Return the [x, y] coordinate for the center point of the cell that contains the specified text.  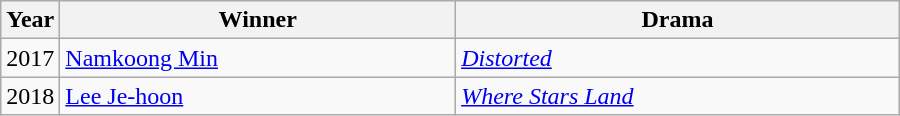
Drama [678, 20]
Namkoong Min [258, 58]
Year [30, 20]
Winner [258, 20]
Distorted [678, 58]
2018 [30, 96]
Where Stars Land [678, 96]
Lee Je-hoon [258, 96]
2017 [30, 58]
